Determine the (X, Y) coordinate at the center of the cell enclosing the given text.  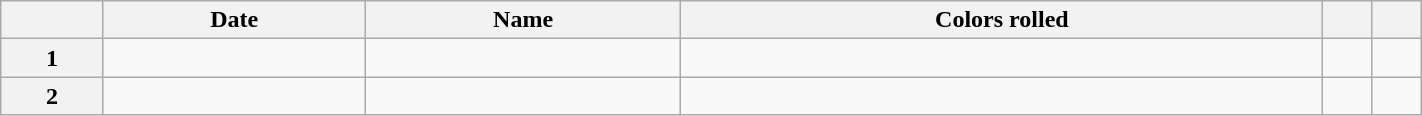
Date (234, 20)
1 (52, 58)
Name (522, 20)
2 (52, 96)
Colors rolled (1002, 20)
